Locate the cell with the specified text and output its [x, y] center coordinate. 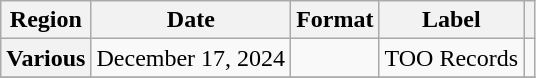
Format [335, 20]
Date [191, 20]
TOO Records [452, 58]
Region [46, 20]
December 17, 2024 [191, 58]
Various [46, 58]
Label [452, 20]
